Locate the cell with the specified text and output its (X, Y) center coordinate. 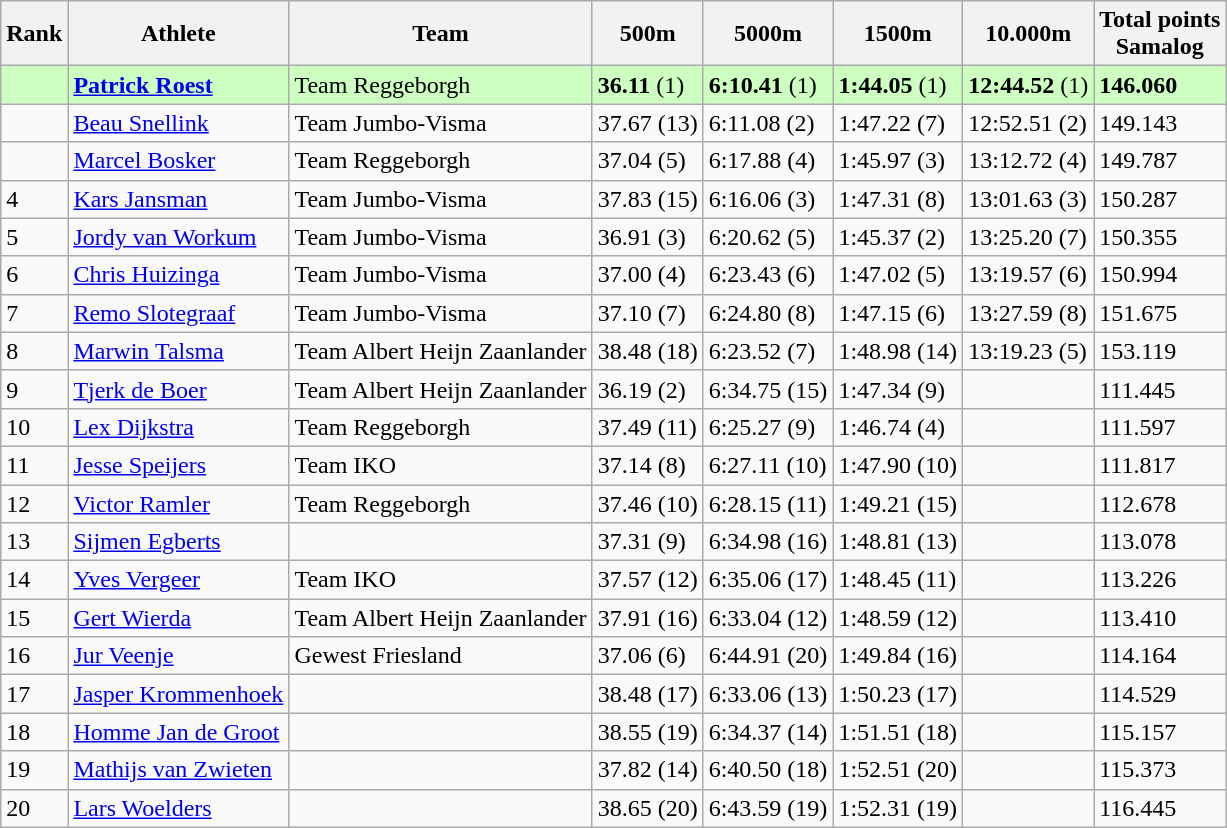
1:49.84 (16) (898, 656)
115.373 (1160, 770)
6:25.27 (9) (768, 427)
6:40.50 (18) (768, 770)
Homme Jan de Groot (178, 732)
6:23.52 (7) (768, 351)
Gert Wierda (178, 618)
149.143 (1160, 123)
Chris Huizinga (178, 275)
113.410 (1160, 618)
13:27.59 (8) (1028, 313)
111.597 (1160, 427)
6:33.04 (12) (768, 618)
13:12.72 (4) (1028, 161)
Marwin Talsma (178, 351)
1500m (898, 34)
6:20.62 (5) (768, 237)
6:34.75 (15) (768, 389)
112.678 (1160, 503)
6:34.37 (14) (768, 732)
13 (34, 542)
37.31 (9) (648, 542)
37.57 (12) (648, 580)
150.994 (1160, 275)
37.46 (10) (648, 503)
Jur Veenje (178, 656)
16 (34, 656)
1:47.15 (6) (898, 313)
6:28.15 (11) (768, 503)
36.91 (3) (648, 237)
6:16.06 (3) (768, 199)
9 (34, 389)
37.83 (15) (648, 199)
10 (34, 427)
1:49.21 (15) (898, 503)
500m (648, 34)
37.00 (4) (648, 275)
6:35.06 (17) (768, 580)
4 (34, 199)
6:27.11 (10) (768, 465)
6:43.59 (19) (768, 808)
11 (34, 465)
14 (34, 580)
Marcel Bosker (178, 161)
1:48.81 (13) (898, 542)
1:47.90 (10) (898, 465)
151.675 (1160, 313)
15 (34, 618)
17 (34, 694)
13:25.20 (7) (1028, 237)
1:47.34 (9) (898, 389)
12 (34, 503)
Gewest Friesland (440, 656)
38.48 (17) (648, 694)
Tjerk de Boer (178, 389)
114.164 (1160, 656)
Team (440, 34)
Victor Ramler (178, 503)
36.11 (1) (648, 85)
6:24.80 (8) (768, 313)
1:50.23 (17) (898, 694)
6:23.43 (6) (768, 275)
Jordy van Workum (178, 237)
37.91 (16) (648, 618)
Yves Vergeer (178, 580)
Lars Woelders (178, 808)
1:48.98 (14) (898, 351)
114.529 (1160, 694)
6:33.06 (13) (768, 694)
1:47.31 (8) (898, 199)
1:52.31 (19) (898, 808)
Patrick Roest (178, 85)
5 (34, 237)
36.19 (2) (648, 389)
1:48.59 (12) (898, 618)
6:10.41 (1) (768, 85)
18 (34, 732)
5000m (768, 34)
1:44.05 (1) (898, 85)
12:52.51 (2) (1028, 123)
111.817 (1160, 465)
37.06 (6) (648, 656)
Athlete (178, 34)
1:48.45 (11) (898, 580)
1:52.51 (20) (898, 770)
13:01.63 (3) (1028, 199)
7 (34, 313)
Jasper Krommenhoek (178, 694)
Lex Dijkstra (178, 427)
1:47.02 (5) (898, 275)
10.000m (1028, 34)
Sijmen Egberts (178, 542)
38.65 (20) (648, 808)
37.14 (8) (648, 465)
Rank (34, 34)
116.445 (1160, 808)
Beau Snellink (178, 123)
37.67 (13) (648, 123)
12:44.52 (1) (1028, 85)
149.787 (1160, 161)
6:44.91 (20) (768, 656)
37.10 (7) (648, 313)
19 (34, 770)
1:47.22 (7) (898, 123)
113.078 (1160, 542)
6:17.88 (4) (768, 161)
1:46.74 (4) (898, 427)
115.157 (1160, 732)
13:19.23 (5) (1028, 351)
37.49 (11) (648, 427)
Total points Samalog (1160, 34)
150.287 (1160, 199)
38.55 (19) (648, 732)
146.060 (1160, 85)
38.48 (18) (648, 351)
Jesse Speijers (178, 465)
Kars Jansman (178, 199)
153.119 (1160, 351)
1:51.51 (18) (898, 732)
Remo Slotegraaf (178, 313)
113.226 (1160, 580)
37.82 (14) (648, 770)
13:19.57 (6) (1028, 275)
111.445 (1160, 389)
1:45.97 (3) (898, 161)
Mathijs van Zwieten (178, 770)
20 (34, 808)
6 (34, 275)
1:45.37 (2) (898, 237)
6:34.98 (16) (768, 542)
37.04 (5) (648, 161)
8 (34, 351)
150.355 (1160, 237)
6:11.08 (2) (768, 123)
